Pinpoint the cell where the given text exists, returning its (x, y) midpoint coordinate. 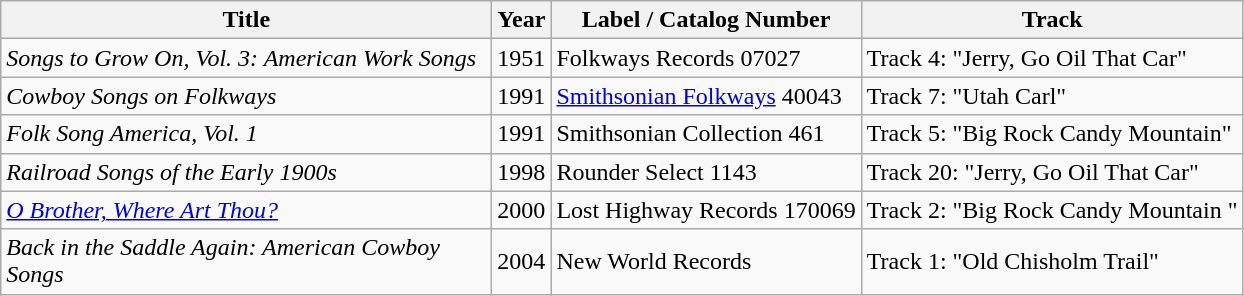
2004 (522, 262)
Songs to Grow On, Vol. 3: American Work Songs (246, 58)
1951 (522, 58)
Track (1052, 20)
Back in the Saddle Again: American Cowboy Songs (246, 262)
Track 5: "Big Rock Candy Mountain" (1052, 134)
Track 20: "Jerry, Go Oil That Car" (1052, 172)
Smithsonian Collection 461 (706, 134)
Railroad Songs of the Early 1900s (246, 172)
Track 4: "Jerry, Go Oil That Car" (1052, 58)
Lost Highway Records 170069 (706, 210)
Title (246, 20)
Rounder Select 1143 (706, 172)
Smithsonian Folkways 40043 (706, 96)
2000 (522, 210)
Track 7: "Utah Carl" (1052, 96)
Folk Song America, Vol. 1 (246, 134)
New World Records (706, 262)
Track 2: "Big Rock Candy Mountain " (1052, 210)
O Brother, Where Art Thou? (246, 210)
1998 (522, 172)
Track 1: "Old Chisholm Trail" (1052, 262)
Label / Catalog Number (706, 20)
Folkways Records 07027 (706, 58)
Cowboy Songs on Folkways (246, 96)
Year (522, 20)
